Provide the [X, Y] coordinate of the cell's center where the given text is located.  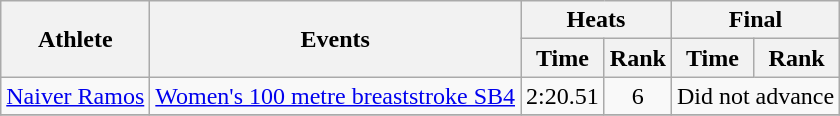
Did not advance [755, 96]
6 [638, 96]
Athlete [76, 39]
Women's 100 metre breaststroke SB4 [336, 96]
Heats [596, 20]
Final [755, 20]
2:20.51 [563, 96]
Events [336, 39]
Naiver Ramos [76, 96]
